Return [X, Y] of the center of cell containing provided text 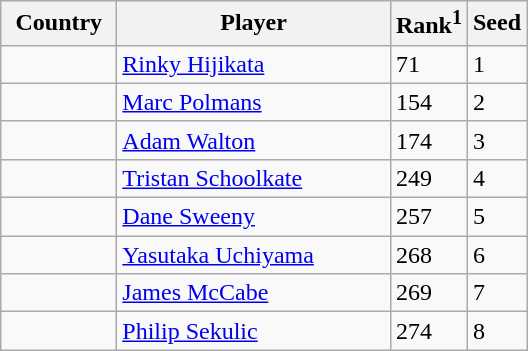
Adam Walton [254, 140]
Yasutaka Uchiyama [254, 255]
Rinky Hijikata [254, 64]
Philip Sekulic [254, 331]
James McCabe [254, 293]
Tristan Schoolkate [254, 178]
6 [496, 255]
Dane Sweeny [254, 217]
Player [254, 24]
Country [59, 24]
5 [496, 217]
249 [428, 178]
Rank1 [428, 24]
4 [496, 178]
268 [428, 255]
71 [428, 64]
174 [428, 140]
1 [496, 64]
8 [496, 331]
Seed [496, 24]
269 [428, 293]
Marc Polmans [254, 102]
154 [428, 102]
7 [496, 293]
274 [428, 331]
257 [428, 217]
3 [496, 140]
2 [496, 102]
